For the text-containing cell, return its midpoint in (x, y) coordinate format. 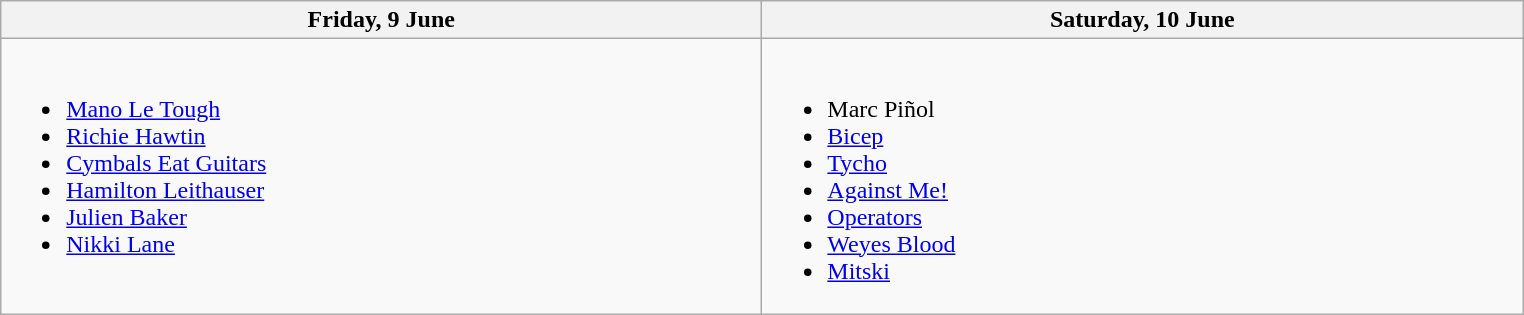
Mano Le ToughRichie HawtinCymbals Eat GuitarsHamilton LeithauserJulien BakerNikki Lane (382, 176)
Friday, 9 June (382, 20)
Marc PiñolBicepTychoAgainst Me!OperatorsWeyes BloodMitski (1142, 176)
Saturday, 10 June (1142, 20)
